Extract the (X, Y) coordinate from the center of the cell holding the provided text.  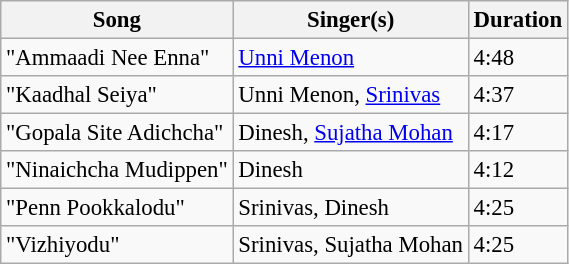
"Ammaadi Nee Enna" (117, 58)
Dinesh (350, 170)
Srinivas, Sujatha Mohan (350, 245)
Unni Menon, Srinivas (350, 95)
"Kaadhal Seiya" (117, 95)
4:12 (518, 170)
Dinesh, Sujatha Mohan (350, 133)
4:17 (518, 133)
Srinivas, Dinesh (350, 208)
"Penn Pookkalodu" (117, 208)
Duration (518, 20)
Singer(s) (350, 20)
Song (117, 20)
"Ninaichcha Mudippen" (117, 170)
4:48 (518, 58)
4:37 (518, 95)
"Gopala Site Adichcha" (117, 133)
Unni Menon (350, 58)
"Vizhiyodu" (117, 245)
